Search for the cell housing the specified text and yield its (X, Y) center coordinate. 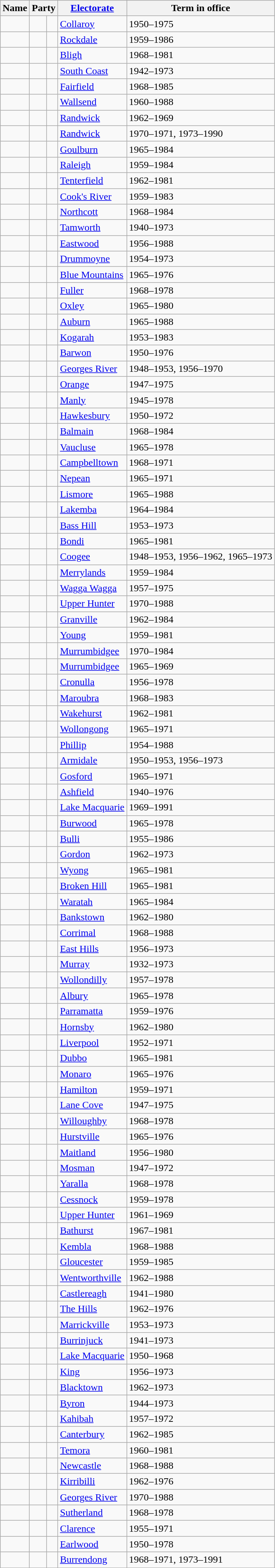
Gloucester (92, 1262)
1968–1985 (201, 86)
Wagga Wagga (92, 588)
1961–1969 (201, 1215)
1964–1984 (201, 510)
1968–1981 (201, 55)
Parramatta (92, 1011)
Canterbury (92, 1434)
Albury (92, 996)
1954–1988 (201, 745)
1957–1975 (201, 588)
1959–1985 (201, 1262)
1953–1983 (201, 337)
Manly (92, 400)
Wyong (92, 870)
Murray (92, 964)
Wollondilly (92, 980)
1944–1973 (201, 1403)
Gordon (92, 854)
Drummoyne (92, 259)
King (92, 1372)
Northcott (92, 212)
Balmain (92, 431)
1956–1980 (201, 1152)
1956–1978 (201, 682)
Oxley (92, 306)
Castlereagh (92, 1293)
Raleigh (92, 165)
1948–1953, 1956–1962, 1965–1973 (201, 557)
Goulburn (92, 149)
1957–1972 (201, 1419)
Maroubra (92, 698)
1959–1983 (201, 196)
Kembla (92, 1246)
1962–1984 (201, 619)
East Hills (92, 948)
Sutherland (92, 1513)
Fairfield (92, 86)
1970–1971, 1973–1990 (201, 133)
1950–1975 (201, 24)
Hamilton (92, 1090)
Cessnock (92, 1199)
1967–1981 (201, 1231)
1962–1969 (201, 118)
Mosman (92, 1168)
Party (44, 8)
The Hills (92, 1309)
Hurstville (92, 1136)
1950–1953, 1956–1973 (201, 761)
1932–1973 (201, 964)
Burrinjuck (92, 1340)
Bass Hill (92, 525)
Burrendong (92, 1560)
Fuller (92, 290)
Hawkesbury (92, 415)
Earlwood (92, 1544)
Kahibah (92, 1419)
Armidale (92, 761)
1952–1971 (201, 1043)
Lane Cove (92, 1105)
1960–1988 (201, 102)
Cook's River (92, 196)
Cronulla (92, 682)
Bankstown (92, 917)
1970–1984 (201, 651)
Wallsend (92, 102)
1959–1978 (201, 1199)
Tenterfield (92, 180)
Bligh (92, 55)
Bathurst (92, 1231)
1954–1973 (201, 259)
Burwood (92, 823)
1959–1986 (201, 40)
Clarence (92, 1528)
Lakemba (92, 510)
Monaro (92, 1074)
1941–1980 (201, 1293)
Newcastle (92, 1466)
Dubbo (92, 1058)
Hornsby (92, 1027)
1940–1976 (201, 792)
South Coast (92, 71)
1950–1972 (201, 415)
Electorate (92, 8)
1955–1986 (201, 839)
Marrickville (92, 1325)
1947–1972 (201, 1168)
1965–1980 (201, 306)
1959–1971 (201, 1090)
1969–1991 (201, 807)
Coogee (92, 557)
Temora (92, 1450)
1962–1988 (201, 1278)
Lismore (92, 494)
Willoughby (92, 1121)
Ashfield (92, 792)
Campbelltown (92, 463)
Orange (92, 384)
1956–1988 (201, 243)
Bondi (92, 541)
Merrylands (92, 572)
Byron (92, 1403)
Maitland (92, 1152)
1968–1971 (201, 463)
1960–1981 (201, 1450)
1959–1976 (201, 1011)
Vaucluse (92, 447)
Broken Hill (92, 886)
Young (92, 635)
Waratah (92, 901)
1950–1978 (201, 1544)
1959–1981 (201, 635)
1941–1973 (201, 1340)
1950–1968 (201, 1356)
1940–1973 (201, 228)
Granville (92, 619)
1942–1973 (201, 71)
Gosford (92, 776)
Liverpool (92, 1043)
1955–1971 (201, 1528)
Blacktown (92, 1387)
Name (15, 8)
Phillip (92, 745)
Wollongong (92, 729)
Blue Mountains (92, 275)
1948–1953, 1956–1970 (201, 369)
Wentworthville (92, 1278)
Wakehurst (92, 714)
Tamworth (92, 228)
1950–1976 (201, 353)
Eastwood (92, 243)
Barwon (92, 353)
Yaralla (92, 1183)
Rockdale (92, 40)
1965–1969 (201, 666)
1968–1971, 1973–1991 (201, 1560)
Bulli (92, 839)
Kogarah (92, 337)
Auburn (92, 322)
Term in office (201, 8)
Collaroy (92, 24)
1968–1983 (201, 698)
Kirribilli (92, 1482)
1957–1978 (201, 980)
Nepean (92, 478)
Corrimal (92, 933)
1945–1978 (201, 400)
1962–1985 (201, 1434)
